Output the [X, Y] coordinate of the center of the cell containing the given text.  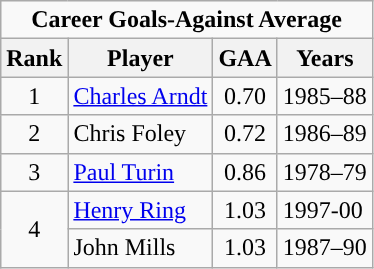
Rank [34, 58]
3 [34, 172]
John Mills [140, 248]
1997-00 [324, 210]
0.86 [245, 172]
Paul Turin [140, 172]
1 [34, 96]
4 [34, 229]
2 [34, 134]
Player [140, 58]
Henry Ring [140, 210]
1986–89 [324, 134]
0.70 [245, 96]
GAA [245, 58]
1978–79 [324, 172]
Chris Foley [140, 134]
1985–88 [324, 96]
Years [324, 58]
Career Goals-Against Average [187, 20]
0.72 [245, 134]
1987–90 [324, 248]
Charles Arndt [140, 96]
